Identify which cell holds the provided text, then report its (X, Y) central coordinate. 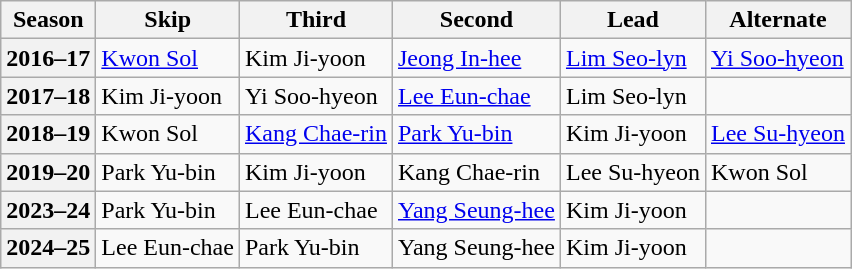
Alternate (778, 20)
2018–19 (48, 134)
2016–17 (48, 58)
2023–24 (48, 210)
2017–18 (48, 96)
2019–20 (48, 172)
Jeong In-hee (476, 58)
2024–25 (48, 248)
Season (48, 20)
Lead (632, 20)
Second (476, 20)
Skip (168, 20)
Third (316, 20)
